Identify which cell holds the provided text, then report its [x, y] central coordinate. 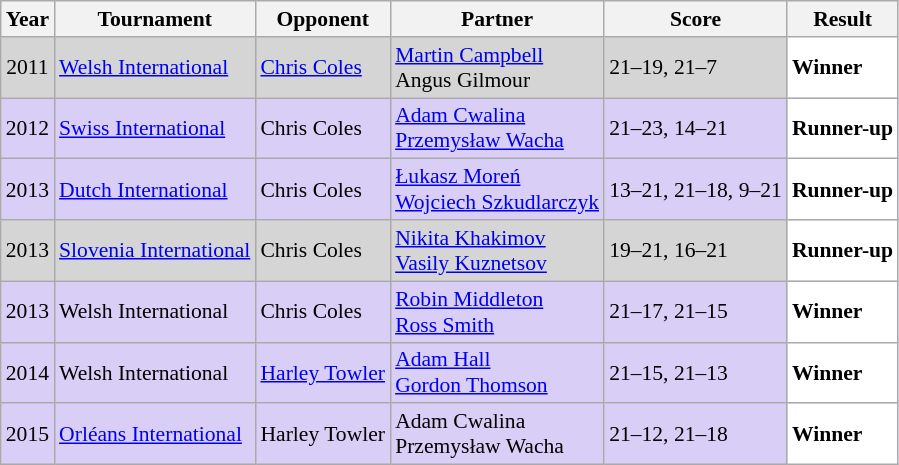
21–12, 21–18 [696, 434]
Robin Middleton Ross Smith [497, 312]
21–19, 21–7 [696, 68]
Nikita Khakimov Vasily Kuznetsov [497, 250]
Result [842, 19]
2015 [28, 434]
Partner [497, 19]
Opponent [322, 19]
21–15, 21–13 [696, 372]
21–23, 14–21 [696, 128]
Martin Campbell Angus Gilmour [497, 68]
2014 [28, 372]
Łukasz Moreń Wojciech Szkudlarczyk [497, 190]
Adam Hall Gordon Thomson [497, 372]
Score [696, 19]
13–21, 21–18, 9–21 [696, 190]
2011 [28, 68]
Orléans International [154, 434]
Slovenia International [154, 250]
Tournament [154, 19]
2012 [28, 128]
Year [28, 19]
Dutch International [154, 190]
21–17, 21–15 [696, 312]
19–21, 16–21 [696, 250]
Swiss International [154, 128]
